Output the [X, Y] coordinate of the center of the cell containing the given text.  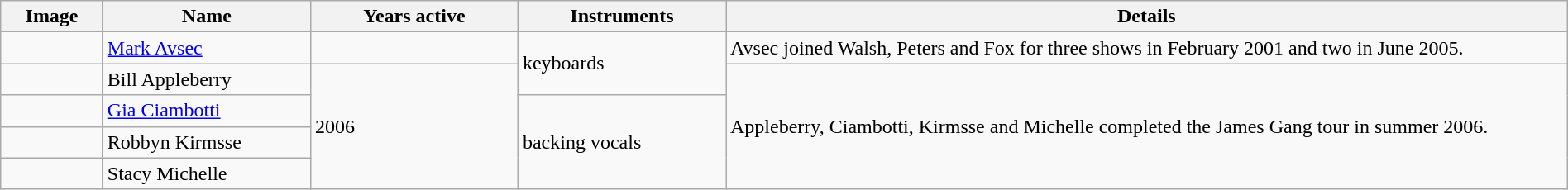
Robbyn Kirmsse [207, 142]
Name [207, 17]
backing vocals [622, 142]
Years active [414, 17]
Image [52, 17]
Stacy Michelle [207, 173]
Details [1147, 17]
keyboards [622, 64]
Instruments [622, 17]
Avsec joined Walsh, Peters and Fox for three shows in February 2001 and two in June 2005. [1147, 48]
Mark Avsec [207, 48]
Gia Ciambotti [207, 111]
Appleberry, Ciambotti, Kirmsse and Michelle completed the James Gang tour in summer 2006. [1147, 126]
Bill Appleberry [207, 79]
2006 [414, 126]
